Output the (x, y) coordinate of the center of the cell containing the given text.  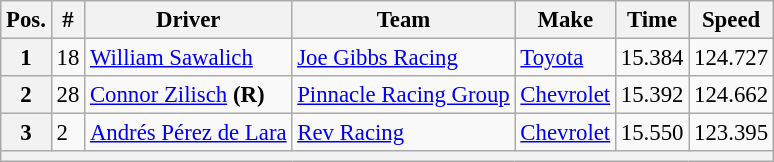
William Sawalich (188, 58)
15.550 (652, 133)
Time (652, 20)
15.392 (652, 95)
Team (404, 20)
3 (26, 133)
# (68, 20)
Andrés Pérez de Lara (188, 133)
Speed (732, 20)
124.662 (732, 95)
124.727 (732, 58)
Rev Racing (404, 133)
Toyota (565, 58)
Pos. (26, 20)
123.395 (732, 133)
Make (565, 20)
Driver (188, 20)
18 (68, 58)
28 (68, 95)
Connor Zilisch (R) (188, 95)
1 (26, 58)
Pinnacle Racing Group (404, 95)
15.384 (652, 58)
Joe Gibbs Racing (404, 58)
